Output the [X, Y] coordinate of the center of the cell containing the given text.  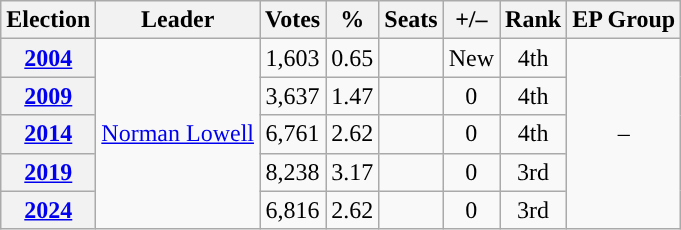
Election [48, 20]
2024 [48, 210]
Seats [411, 20]
3,637 [293, 96]
+/– [471, 20]
3.17 [352, 172]
EP Group [624, 20]
Norman Lowell [178, 134]
6,761 [293, 134]
Leader [178, 20]
1.47 [352, 96]
Votes [293, 20]
– [624, 134]
2014 [48, 134]
8,238 [293, 172]
1,603 [293, 58]
Rank [534, 20]
0.65 [352, 58]
New [471, 58]
6,816 [293, 210]
2019 [48, 172]
% [352, 20]
2004 [48, 58]
2009 [48, 96]
